For the text-containing cell, return its midpoint in [X, Y] coordinate format. 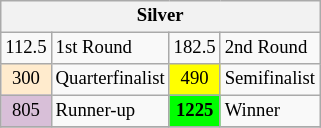
Winner [270, 112]
Silver [160, 16]
Semifinalist [270, 80]
300 [26, 80]
2nd Round [270, 48]
Runner-up [110, 112]
1225 [194, 112]
112.5 [26, 48]
805 [26, 112]
490 [194, 80]
182.5 [194, 48]
1st Round [110, 48]
Quarterfinalist [110, 80]
